Output the [x, y] coordinate of the center of the cell containing the given text.  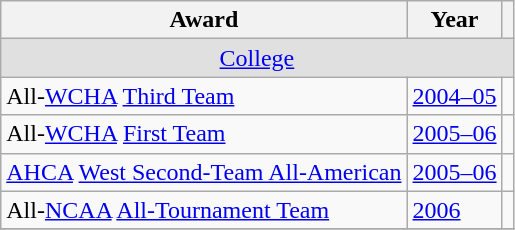
All-WCHA Third Team [204, 96]
Year [454, 20]
AHCA West Second-Team All-American [204, 172]
2006 [454, 210]
All-WCHA First Team [204, 134]
All-NCAA All-Tournament Team [204, 210]
College [257, 58]
Award [204, 20]
2004–05 [454, 96]
